Return (X, Y) of the center of cell containing provided text 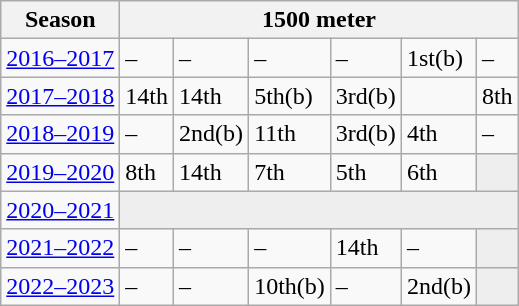
1st(b) (438, 58)
7th (290, 172)
4th (438, 134)
2021–2022 (60, 248)
Season (60, 20)
2017–2018 (60, 96)
5th(b) (290, 96)
1500 meter (319, 20)
11th (290, 134)
5th (366, 172)
2022–2023 (60, 286)
2016–2017 (60, 58)
2018–2019 (60, 134)
2019–2020 (60, 172)
2020–2021 (60, 210)
10th(b) (290, 286)
6th (438, 172)
